Determine the (X, Y) coordinate at the center of the cell enclosing the given text.  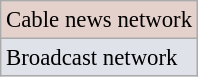
Broadcast network (100, 58)
Cable news network (100, 20)
